Output the (x, y) coordinate of the center of the cell containing the given text.  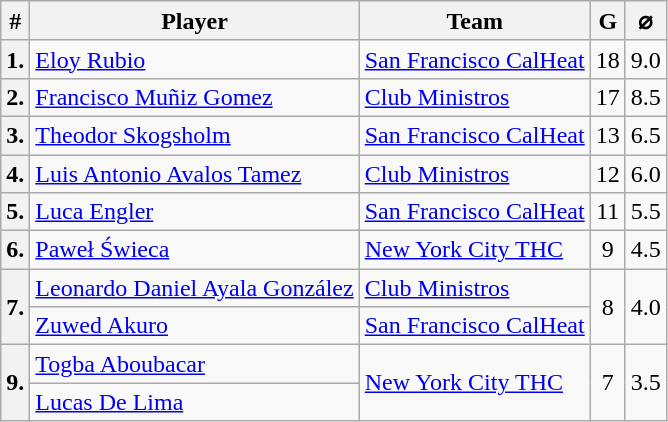
7. (16, 307)
11 (608, 212)
G (608, 21)
3.5 (646, 383)
Eloy Rubio (194, 59)
12 (608, 173)
4.5 (646, 250)
Luca Engler (194, 212)
Zuwed Akuro (194, 326)
13 (608, 135)
5. (16, 212)
8.5 (646, 97)
2. (16, 97)
⌀ (646, 21)
9. (16, 383)
4.0 (646, 307)
Francisco Muñiz Gomez (194, 97)
Luis Antonio Avalos Tamez (194, 173)
Player (194, 21)
5.5 (646, 212)
Togba Aboubacar (194, 364)
Leonardo Daniel Ayala González (194, 288)
Team (474, 21)
6.0 (646, 173)
17 (608, 97)
Theodor Skogsholm (194, 135)
# (16, 21)
6. (16, 250)
Lucas De Lima (194, 402)
Paweł Świeca (194, 250)
18 (608, 59)
7 (608, 383)
6.5 (646, 135)
9 (608, 250)
1. (16, 59)
8 (608, 307)
9.0 (646, 59)
3. (16, 135)
4. (16, 173)
